Capture the cell that displays the provided text and extract its (X, Y) central coordinate. 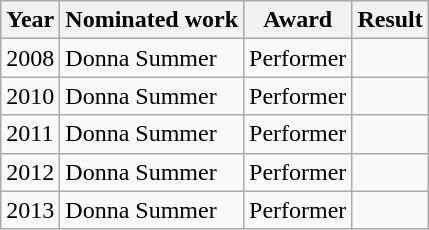
2010 (30, 96)
Year (30, 20)
2011 (30, 134)
2008 (30, 58)
2012 (30, 172)
Award (298, 20)
Result (390, 20)
2013 (30, 210)
Nominated work (152, 20)
